Search for the cell housing the specified text and yield its [X, Y] center coordinate. 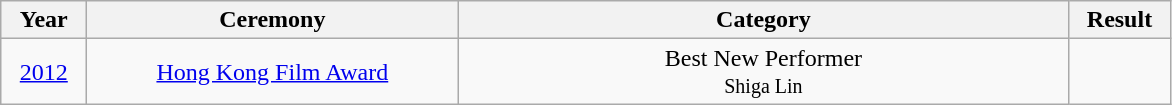
Best New PerformerShiga Lin [764, 72]
Category [764, 20]
Hong Kong Film Award [272, 72]
Ceremony [272, 20]
Year [44, 20]
Result [1120, 20]
2012 [44, 72]
